Provide the [x, y] coordinate of the cell's center where the given text is located.  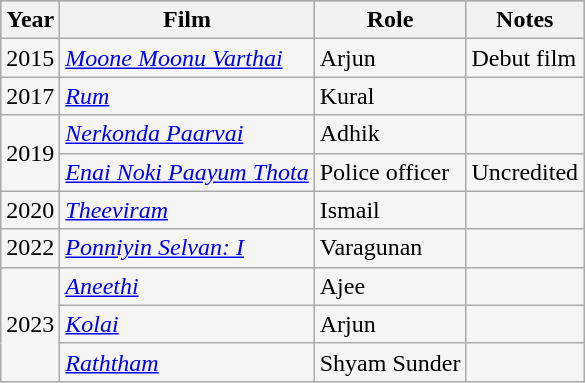
Ajee [390, 286]
Nerkonda Paarvai [187, 134]
Enai Noki Paayum Thota [187, 172]
Debut film [525, 58]
Varagunan [390, 248]
Film [187, 20]
2019 [30, 153]
Rum [187, 96]
Year [30, 20]
2020 [30, 210]
Notes [525, 20]
Kolai [187, 324]
Uncredited [525, 172]
Adhik [390, 134]
Ismail [390, 210]
Theeviram [187, 210]
Moone Moonu Varthai [187, 58]
Shyam Sunder [390, 362]
2015 [30, 58]
Role [390, 20]
Aneethi [187, 286]
Kural [390, 96]
Ponniyin Selvan: I [187, 248]
2022 [30, 248]
2023 [30, 324]
2017 [30, 96]
Raththam [187, 362]
Police officer [390, 172]
